Identify which cell holds the provided text, then report its [x, y] central coordinate. 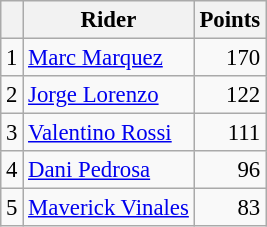
Dani Pedrosa [108, 170]
Valentino Rossi [108, 133]
83 [230, 208]
170 [230, 58]
Jorge Lorenzo [108, 95]
Marc Marquez [108, 58]
96 [230, 170]
4 [12, 170]
2 [12, 95]
111 [230, 133]
Maverick Vinales [108, 208]
Points [230, 20]
1 [12, 58]
5 [12, 208]
Rider [108, 20]
122 [230, 95]
3 [12, 133]
